Search for the cell housing the specified text and yield its (x, y) center coordinate. 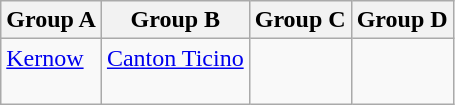
Group A (52, 20)
Group C (300, 20)
Group B (175, 20)
Canton Ticino (175, 72)
Group D (402, 20)
Kernow (52, 72)
